Determine the (X, Y) coordinate at the center of the cell enclosing the given text.  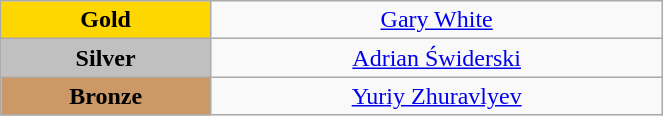
Silver (106, 58)
Adrian Świderski (436, 58)
Gold (106, 20)
Bronze (106, 96)
Yuriy Zhuravlyev (436, 96)
Gary White (436, 20)
